Determine the [X, Y] coordinate at the center of the cell enclosing the given text.  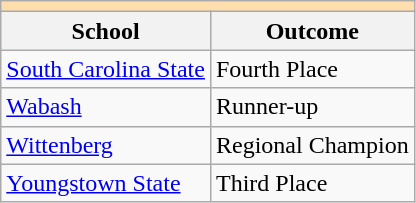
Outcome [312, 31]
Regional Champion [312, 145]
South Carolina State [106, 69]
Runner-up [312, 107]
Fourth Place [312, 69]
Youngstown State [106, 183]
Wittenberg [106, 145]
Third Place [312, 183]
School [106, 31]
Wabash [106, 107]
